Detect which cell encompasses the target text, then output its [x, y] center coordinate. 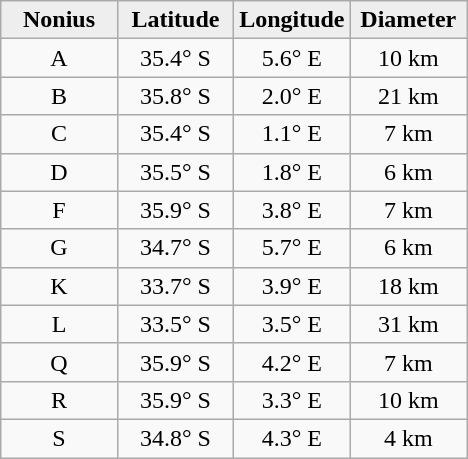
3.8° E [292, 210]
5.6° E [292, 58]
2.0° E [292, 96]
3.9° E [292, 286]
33.5° S [175, 324]
A [59, 58]
1.1° E [292, 134]
B [59, 96]
4 km [408, 438]
34.8° S [175, 438]
K [59, 286]
C [59, 134]
Latitude [175, 20]
34.7° S [175, 248]
1.8° E [292, 172]
4.3° E [292, 438]
18 km [408, 286]
3.5° E [292, 324]
3.3° E [292, 400]
33.7° S [175, 286]
R [59, 400]
Q [59, 362]
Nonius [59, 20]
Longitude [292, 20]
G [59, 248]
F [59, 210]
5.7° E [292, 248]
31 km [408, 324]
S [59, 438]
35.5° S [175, 172]
4.2° E [292, 362]
35.8° S [175, 96]
21 km [408, 96]
L [59, 324]
D [59, 172]
Diameter [408, 20]
